Output the (X, Y) coordinate of the center of the cell containing the given text.  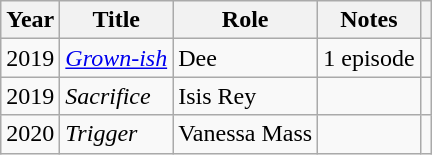
Vanessa Mass (246, 134)
Notes (369, 20)
Role (246, 20)
1 episode (369, 58)
Title (116, 20)
2020 (30, 134)
Year (30, 20)
Trigger (116, 134)
Sacrifice (116, 96)
Grown-ish (116, 58)
Dee (246, 58)
Isis Rey (246, 96)
